From the cell containing the given text, extract its center point as [x, y] coordinate. 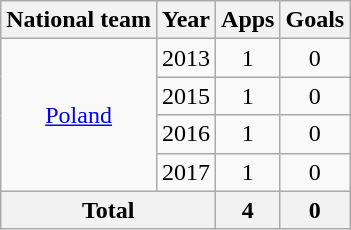
4 [248, 210]
Total [108, 210]
2013 [186, 58]
2017 [186, 172]
Goals [315, 20]
National team [79, 20]
Poland [79, 115]
Apps [248, 20]
2015 [186, 96]
2016 [186, 134]
Year [186, 20]
